Pinpoint the cell where the given text exists, returning its (x, y) midpoint coordinate. 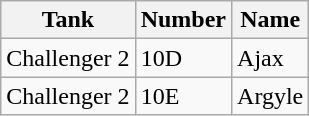
Argyle (270, 96)
10E (183, 96)
Number (183, 20)
Ajax (270, 58)
10D (183, 58)
Tank (68, 20)
Name (270, 20)
